Locate the cell with the specified text and output its (X, Y) center coordinate. 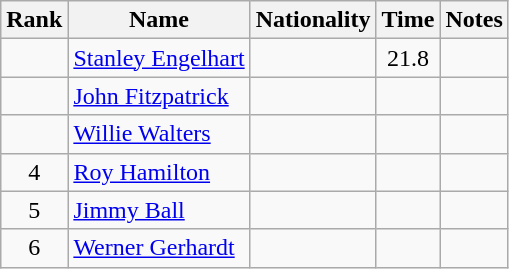
Jimmy Ball (159, 210)
Nationality (313, 20)
21.8 (408, 58)
Name (159, 20)
6 (34, 248)
Willie Walters (159, 134)
Time (408, 20)
4 (34, 172)
5 (34, 210)
Stanley Engelhart (159, 58)
Notes (474, 20)
Roy Hamilton (159, 172)
John Fitzpatrick (159, 96)
Rank (34, 20)
Werner Gerhardt (159, 248)
